Search for the cell housing the specified text and yield its [X, Y] center coordinate. 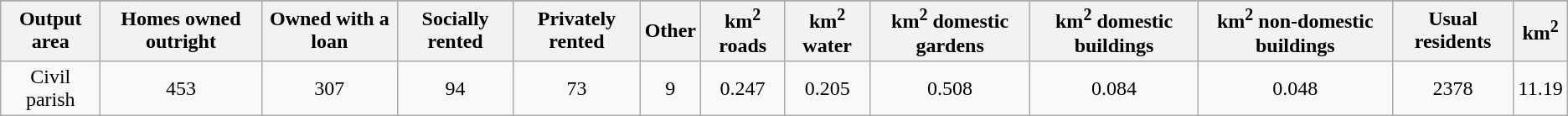
km2 roads [743, 31]
11.19 [1540, 87]
km2 domestic buildings [1114, 31]
Other [670, 31]
km2 domestic gardens [950, 31]
Owned with a loan [329, 31]
0.508 [950, 87]
km2 non-domestic buildings [1296, 31]
0.048 [1296, 87]
km2 water [828, 31]
0.205 [828, 87]
Homes owned outright [181, 31]
Usual residents [1452, 31]
9 [670, 87]
km2 [1540, 31]
Output area [50, 31]
453 [181, 87]
Privately rented [576, 31]
94 [455, 87]
2378 [1452, 87]
Socially rented [455, 31]
0.084 [1114, 87]
307 [329, 87]
0.247 [743, 87]
Civil parish [50, 87]
73 [576, 87]
